Output the [X, Y] coordinate of the center of the cell containing the given text.  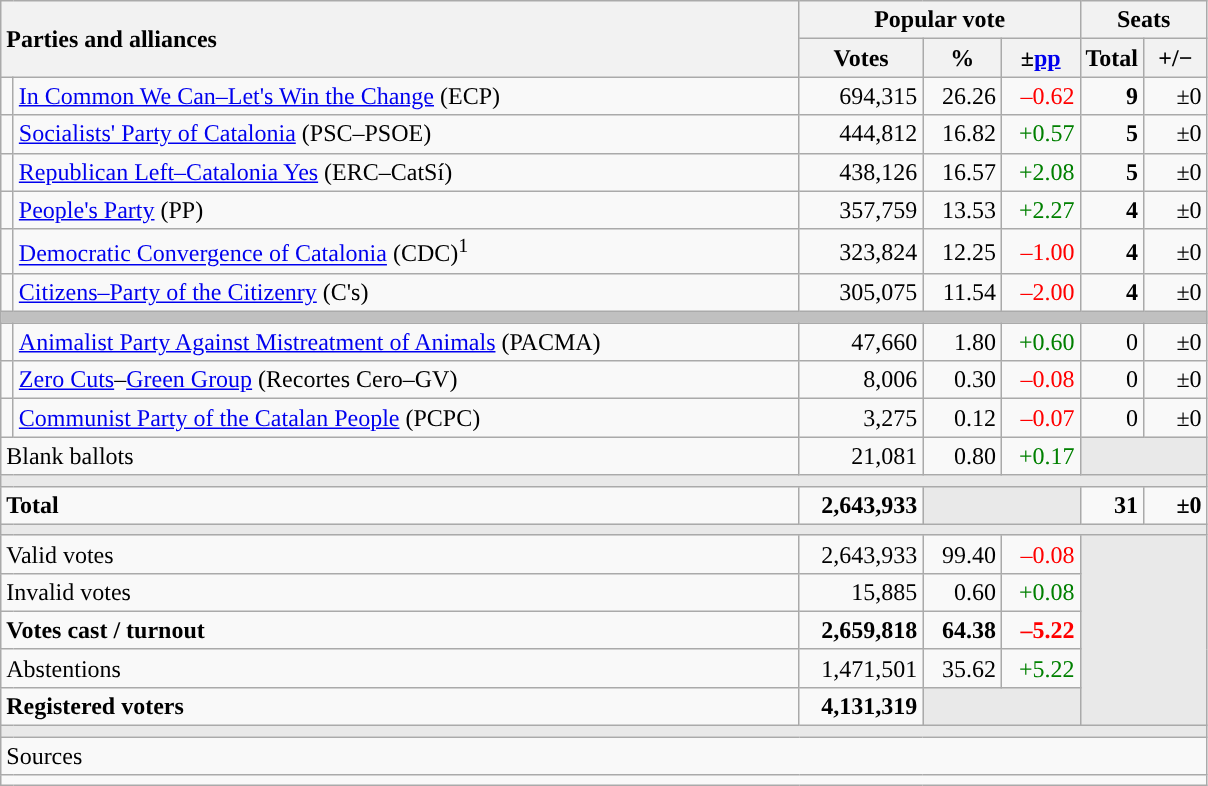
1.80 [962, 342]
In Common We Can–Let's Win the Change (ECP) [406, 96]
323,824 [861, 252]
4,131,319 [861, 706]
694,315 [861, 96]
305,075 [861, 293]
+0.08 [1040, 592]
Socialists' Party of Catalonia (PSC–PSOE) [406, 134]
Parties and alliances [400, 39]
+0.17 [1040, 456]
0.30 [962, 380]
Valid votes [400, 554]
35.62 [962, 668]
Popular vote [940, 20]
–5.22 [1040, 630]
+0.57 [1040, 134]
+5.22 [1040, 668]
9 [1112, 96]
8,006 [861, 380]
357,759 [861, 210]
+2.27 [1040, 210]
Votes cast / turnout [400, 630]
Seats [1144, 20]
11.54 [962, 293]
Votes [861, 58]
2,659,818 [861, 630]
–1.00 [1040, 252]
21,081 [861, 456]
Communist Party of the Catalan People (PCPC) [406, 418]
0.60 [962, 592]
438,126 [861, 172]
0.12 [962, 418]
3,275 [861, 418]
26.26 [962, 96]
15,885 [861, 592]
–0.62 [1040, 96]
Zero Cuts–Green Group (Recortes Cero–GV) [406, 380]
+/− [1176, 58]
–0.07 [1040, 418]
99.40 [962, 554]
1,471,501 [861, 668]
12.25 [962, 252]
±pp [1040, 58]
Blank ballots [400, 456]
–2.00 [1040, 293]
Citizens–Party of the Citizenry (C's) [406, 293]
Democratic Convergence of Catalonia (CDC)1 [406, 252]
Animalist Party Against Mistreatment of Animals (PACMA) [406, 342]
Invalid votes [400, 592]
0.80 [962, 456]
64.38 [962, 630]
31 [1112, 505]
47,660 [861, 342]
% [962, 58]
13.53 [962, 210]
People's Party (PP) [406, 210]
16.57 [962, 172]
Sources [604, 756]
Abstentions [400, 668]
Republican Left–Catalonia Yes (ERC–CatSí) [406, 172]
+0.60 [1040, 342]
Registered voters [400, 706]
16.82 [962, 134]
444,812 [861, 134]
+2.08 [1040, 172]
